Detect which cell encompasses the target text, then output its (x, y) center coordinate. 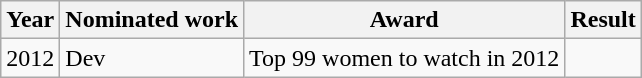
Result (603, 20)
Year (30, 20)
Award (404, 20)
Nominated work (152, 20)
Dev (152, 58)
Top 99 women to watch in 2012 (404, 58)
2012 (30, 58)
